Output the (X, Y) coordinate of the center of the cell containing the given text.  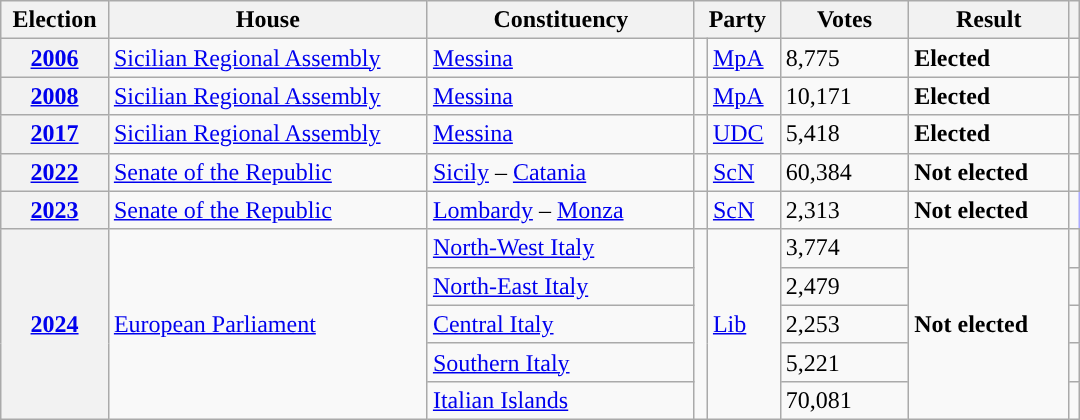
2017 (55, 134)
Constituency (560, 20)
Election (55, 20)
Central Italy (560, 324)
2,253 (844, 324)
2024 (55, 324)
Result (989, 20)
Lombardy – Monza (560, 210)
2008 (55, 96)
2022 (55, 172)
North-East Italy (560, 286)
Sicily – Catania (560, 172)
Party (737, 20)
3,774 (844, 248)
2,479 (844, 286)
5,221 (844, 362)
8,775 (844, 58)
House (268, 20)
2023 (55, 210)
Italian Islands (560, 400)
North-West Italy (560, 248)
Lib (744, 324)
60,384 (844, 172)
10,171 (844, 96)
5,418 (844, 134)
European Parliament (268, 324)
2,313 (844, 210)
Votes (844, 20)
UDC (744, 134)
2006 (55, 58)
Southern Italy (560, 362)
70,081 (844, 400)
